Return [x, y] of the center of cell containing provided text 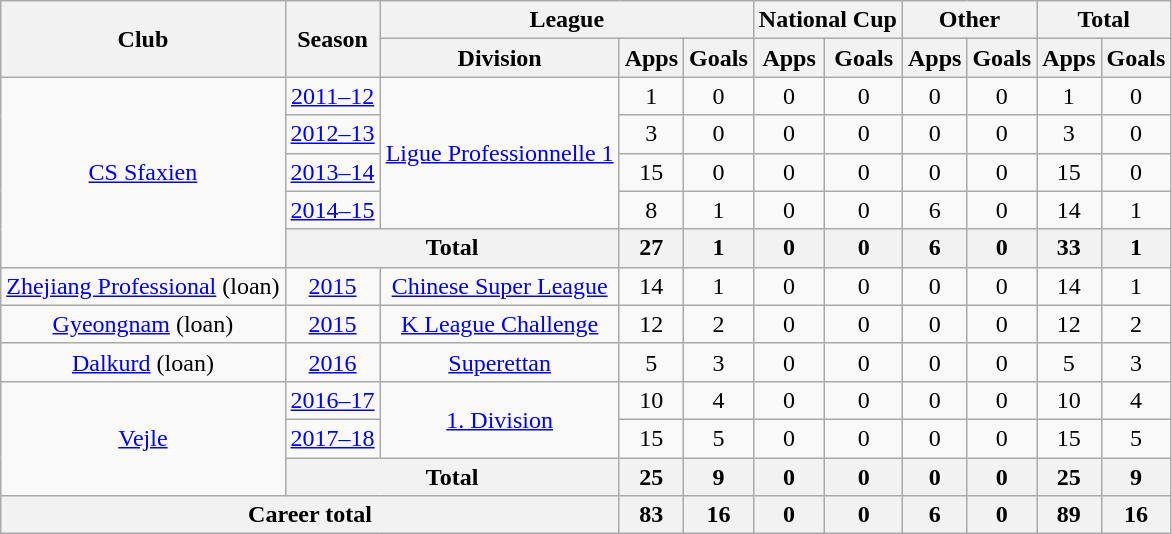
2011–12 [332, 96]
2017–18 [332, 438]
CS Sfaxien [143, 172]
National Cup [828, 20]
27 [651, 248]
33 [1069, 248]
Club [143, 39]
83 [651, 515]
Division [500, 58]
1. Division [500, 419]
Zhejiang Professional (loan) [143, 286]
League [566, 20]
Dalkurd (loan) [143, 362]
Other [969, 20]
2016 [332, 362]
89 [1069, 515]
2012–13 [332, 134]
2016–17 [332, 400]
Vejle [143, 438]
K League Challenge [500, 324]
Chinese Super League [500, 286]
8 [651, 210]
Season [332, 39]
2013–14 [332, 172]
Superettan [500, 362]
Career total [310, 515]
2014–15 [332, 210]
Gyeongnam (loan) [143, 324]
Ligue Professionnelle 1 [500, 153]
